Pinpoint the cell where the given text exists, returning its [X, Y] midpoint coordinate. 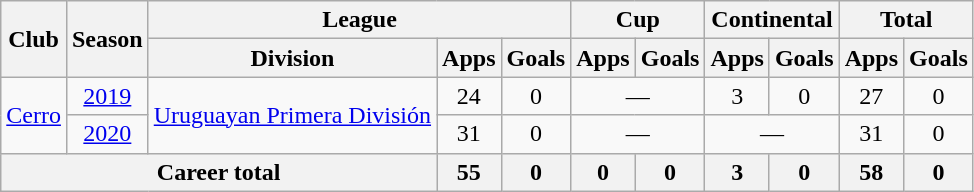
Cup [638, 20]
Uruguayan Primera División [292, 115]
Club [34, 39]
League [360, 20]
2019 [107, 96]
Season [107, 39]
2020 [107, 134]
Division [292, 58]
Cerro [34, 115]
24 [469, 96]
55 [469, 172]
Total [906, 20]
27 [871, 96]
Career total [219, 172]
58 [871, 172]
Continental [772, 20]
